Search for the cell housing the specified text and yield its (x, y) center coordinate. 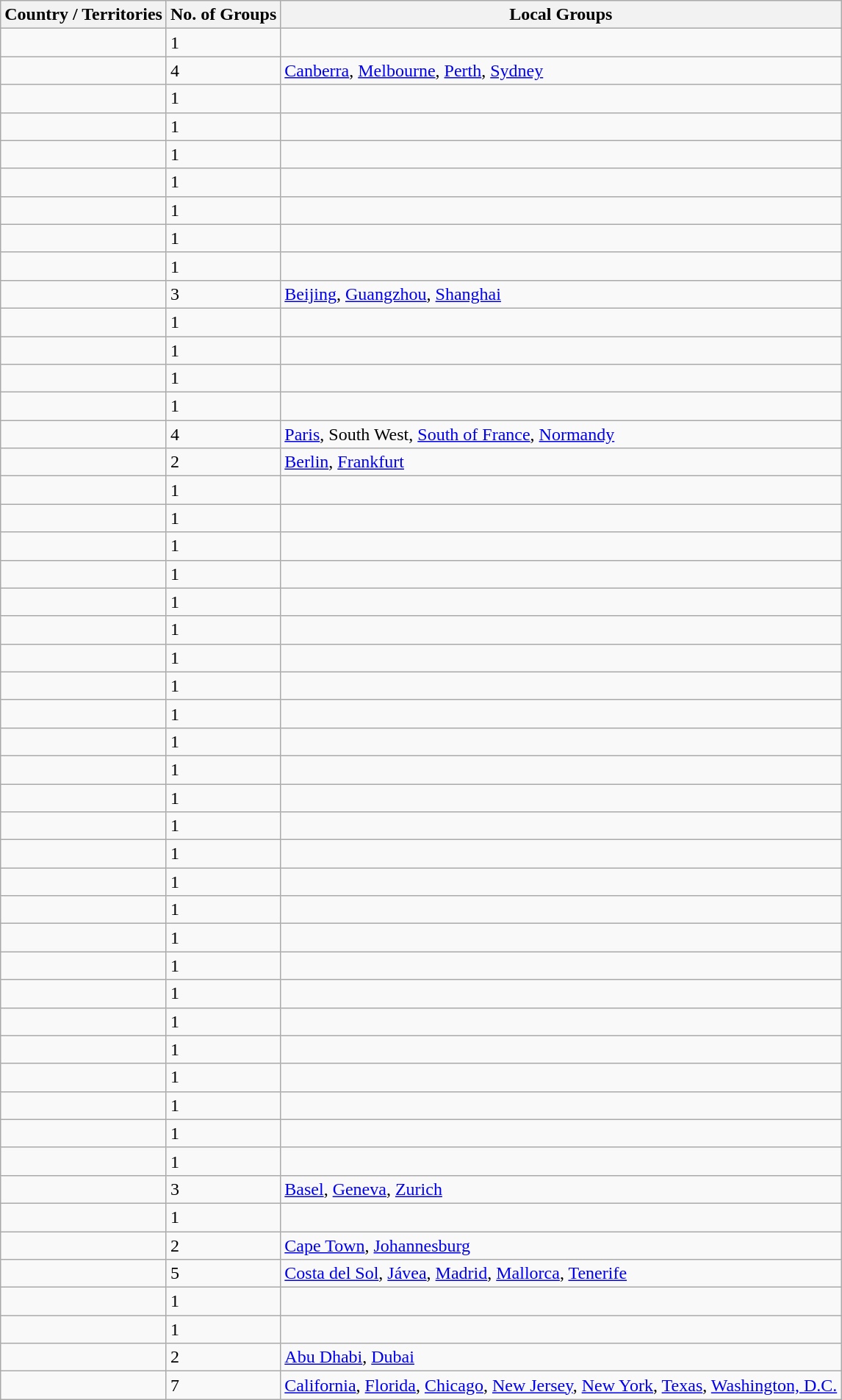
Cape Town, Johannesburg (561, 1246)
Paris, South West, South of France, Normandy (561, 434)
5 (223, 1274)
Country / Territories (84, 15)
Berlin, Frankfurt (561, 462)
Abu Dhabi, Dubai (561, 1357)
California, Florida, Chicago, New Jersey, New York, Texas, Washington, D.C. (561, 1385)
Basel, Geneva, Zurich (561, 1189)
Beijing, Guangzhou, Shanghai (561, 294)
No. of Groups (223, 15)
Canberra, Melbourne, Perth, Sydney (561, 71)
Local Groups (561, 15)
Costa del Sol, Jávea, Madrid, Mallorca, Tenerife (561, 1274)
7 (223, 1385)
